From the cell containing the given text, extract its center point as [x, y] coordinate. 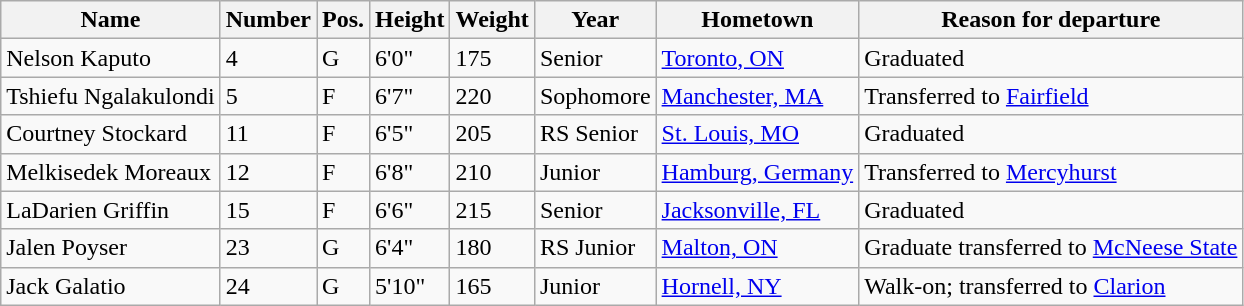
175 [492, 58]
RS Junior [595, 248]
Transferred to Mercyhurst [1051, 172]
Pos. [342, 20]
Name [110, 20]
Sophomore [595, 96]
205 [492, 134]
23 [268, 248]
Height [410, 20]
Nelson Kaputo [110, 58]
Weight [492, 20]
6'4" [410, 248]
LaDarien Griffin [110, 210]
220 [492, 96]
Reason for departure [1051, 20]
Toronto, ON [758, 58]
6'6" [410, 210]
Jacksonville, FL [758, 210]
215 [492, 210]
6'5" [410, 134]
6'0" [410, 58]
Year [595, 20]
12 [268, 172]
Jack Galatio [110, 286]
11 [268, 134]
Graduate transferred to McNeese State [1051, 248]
5'10" [410, 286]
Tshiefu Ngalakulondi [110, 96]
Courtney Stockard [110, 134]
Melkisedek Moreaux [110, 172]
6'7" [410, 96]
Jalen Poyser [110, 248]
15 [268, 210]
St. Louis, MO [758, 134]
210 [492, 172]
4 [268, 58]
Hornell, NY [758, 286]
5 [268, 96]
Malton, ON [758, 248]
Transferred to Fairfield [1051, 96]
Walk-on; transferred to Clarion [1051, 286]
180 [492, 248]
24 [268, 286]
RS Senior [595, 134]
Hometown [758, 20]
Manchester, MA [758, 96]
Number [268, 20]
6'8" [410, 172]
Hamburg, Germany [758, 172]
165 [492, 286]
